Return [x, y] of the center of cell containing provided text 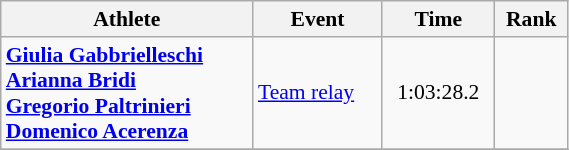
Event [318, 19]
Rank [531, 19]
1:03:28.2 [438, 93]
Team relay [318, 93]
Athlete [127, 19]
Time [438, 19]
Giulia GabbrielleschiArianna BridiGregorio PaltrinieriDomenico Acerenza [127, 93]
